Output the (x, y) coordinate of the center of the cell containing the given text.  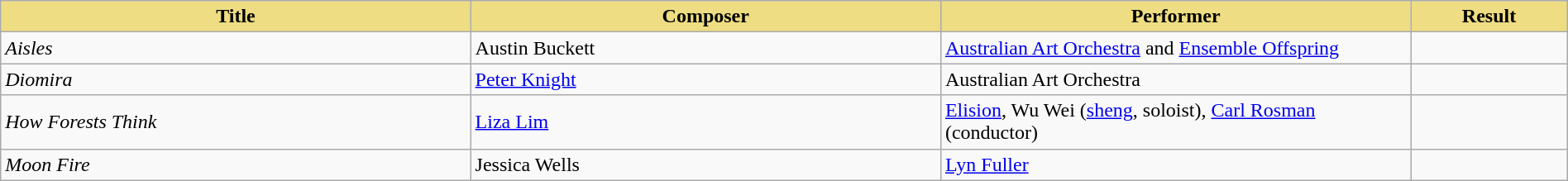
Result (1489, 17)
Diomira (236, 79)
Jessica Wells (705, 164)
Moon Fire (236, 164)
Title (236, 17)
Performer (1175, 17)
Aisles (236, 48)
Australian Art Orchestra and Ensemble Offspring (1175, 48)
How Forests Think (236, 122)
Elision, Wu Wei (sheng, soloist), Carl Rosman (conductor) (1175, 122)
Australian Art Orchestra (1175, 79)
Liza Lim (705, 122)
Peter Knight (705, 79)
Austin Buckett (705, 48)
Lyn Fuller (1175, 164)
Composer (705, 17)
